Extract the [X, Y] coordinate from the center of the cell holding the provided text.  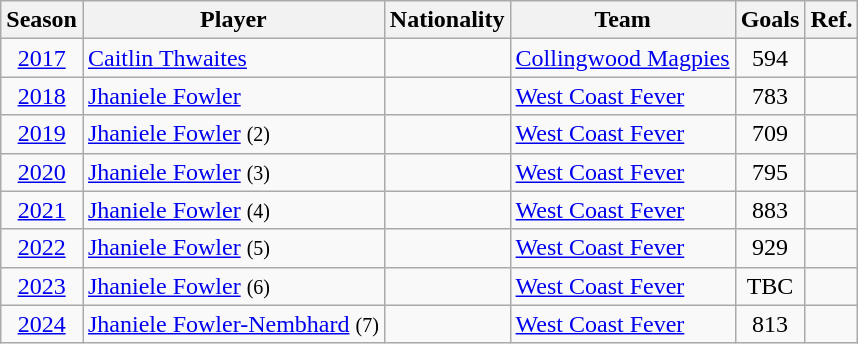
883 [770, 210]
Jhaniele Fowler (5) [233, 248]
Caitlin Thwaites [233, 58]
795 [770, 172]
813 [770, 324]
TBC [770, 286]
2019 [42, 134]
594 [770, 58]
Jhaniele Fowler (6) [233, 286]
929 [770, 248]
Team [622, 20]
Goals [770, 20]
Jhaniele Fowler (2) [233, 134]
Ref. [832, 20]
783 [770, 96]
Jhaniele Fowler [233, 96]
Jhaniele Fowler (3) [233, 172]
2018 [42, 96]
2021 [42, 210]
709 [770, 134]
Season [42, 20]
Jhaniele Fowler (4) [233, 210]
Nationality [447, 20]
Jhaniele Fowler-Nembhard (7) [233, 324]
Collingwood Magpies [622, 58]
Player [233, 20]
2022 [42, 248]
2023 [42, 286]
2017 [42, 58]
2024 [42, 324]
2020 [42, 172]
